Provide the [x, y] coordinate of the cell's center where the given text is located.  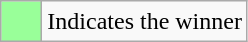
Indicates the winner [145, 22]
